Pinpoint the cell where the given text exists, returning its [X, Y] midpoint coordinate. 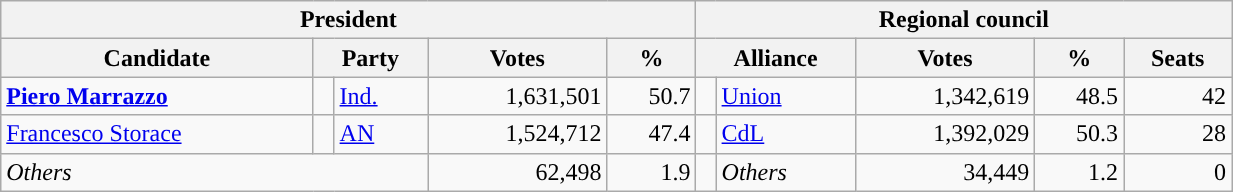
1,392,029 [944, 134]
0 [1178, 172]
Francesco Storace [157, 134]
Candidate [157, 58]
AN [381, 134]
Party [370, 58]
1.9 [652, 172]
34,449 [944, 172]
1,342,619 [944, 96]
Piero Marrazzo [157, 96]
1,524,712 [518, 134]
Seats [1178, 58]
50.3 [1080, 134]
Regional council [964, 20]
1.2 [1080, 172]
Union [786, 96]
CdL [786, 134]
28 [1178, 134]
48.5 [1080, 96]
President [348, 20]
47.4 [652, 134]
1,631,501 [518, 96]
50.7 [652, 96]
62,498 [518, 172]
Ind. [381, 96]
42 [1178, 96]
Alliance [776, 58]
